Pinpoint the cell where the given text exists, returning its (X, Y) midpoint coordinate. 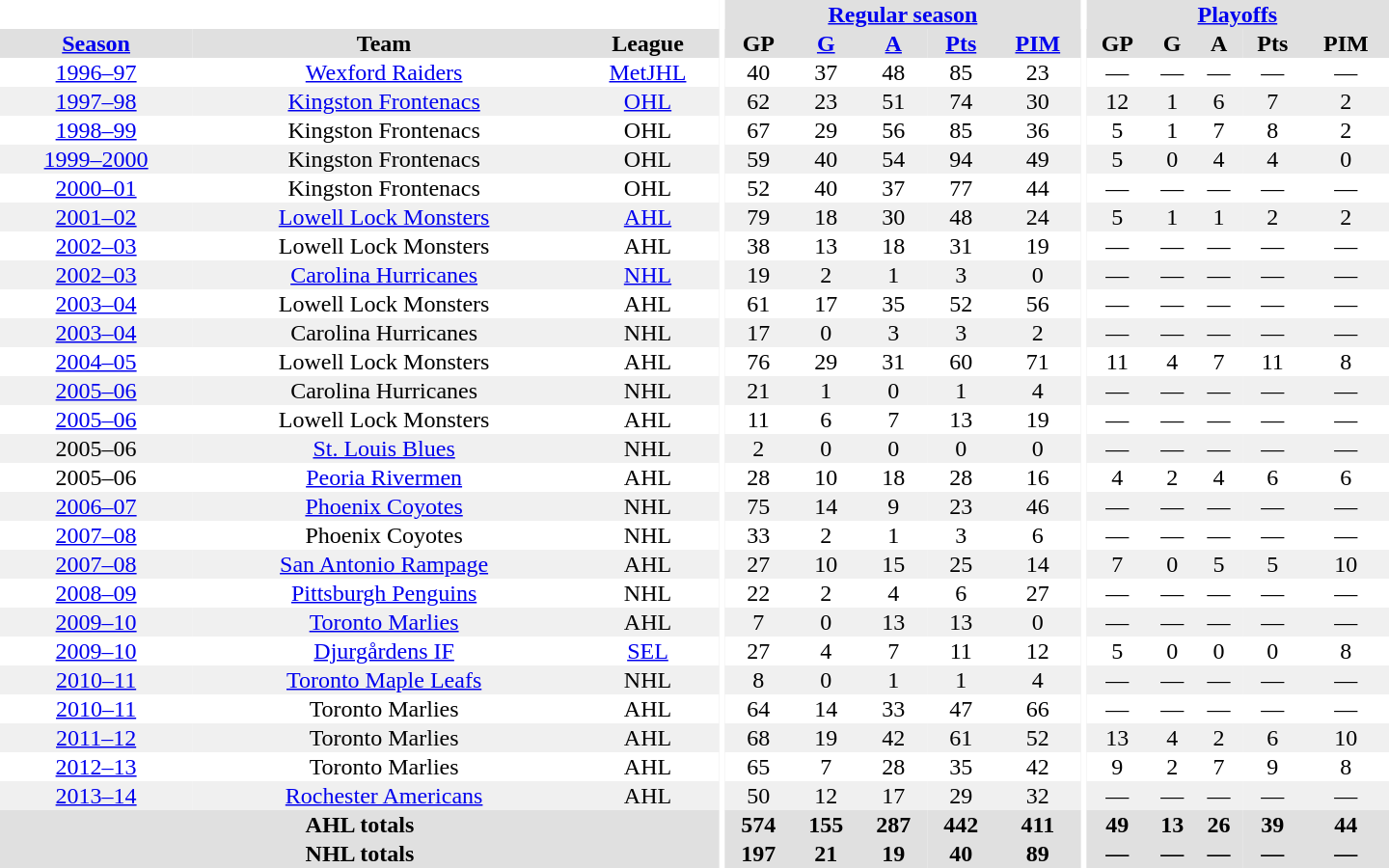
77 (961, 188)
67 (758, 130)
1996–97 (96, 72)
15 (893, 564)
574 (758, 825)
2008–09 (96, 593)
89 (1038, 854)
442 (961, 825)
51 (893, 101)
24 (1038, 217)
25 (961, 564)
Toronto Maple Leafs (384, 680)
1998–99 (96, 130)
32 (1038, 796)
2000–01 (96, 188)
2006–07 (96, 506)
39 (1273, 825)
Wexford Raiders (384, 72)
MetJHL (648, 72)
League (648, 43)
1999–2000 (96, 159)
75 (758, 506)
66 (1038, 709)
Playoffs (1238, 14)
NHL totals (360, 854)
2001–02 (96, 217)
San Antonio Rampage (384, 564)
60 (961, 362)
79 (758, 217)
74 (961, 101)
76 (758, 362)
Rochester Americans (384, 796)
SEL (648, 651)
287 (893, 825)
38 (758, 246)
2013–14 (96, 796)
22 (758, 593)
2004–05 (96, 362)
71 (1038, 362)
36 (1038, 130)
155 (826, 825)
197 (758, 854)
Regular season (903, 14)
50 (758, 796)
65 (758, 767)
1997–98 (96, 101)
Peoria Rivermen (384, 477)
59 (758, 159)
St. Louis Blues (384, 448)
411 (1038, 825)
54 (893, 159)
26 (1218, 825)
AHL totals (360, 825)
2012–13 (96, 767)
62 (758, 101)
Pittsburgh Penguins (384, 593)
Djurgårdens IF (384, 651)
2011–12 (96, 738)
94 (961, 159)
Team (384, 43)
64 (758, 709)
46 (1038, 506)
47 (961, 709)
Season (96, 43)
68 (758, 738)
16 (1038, 477)
